Extract the (X, Y) coordinate from the center of the cell holding the provided text.  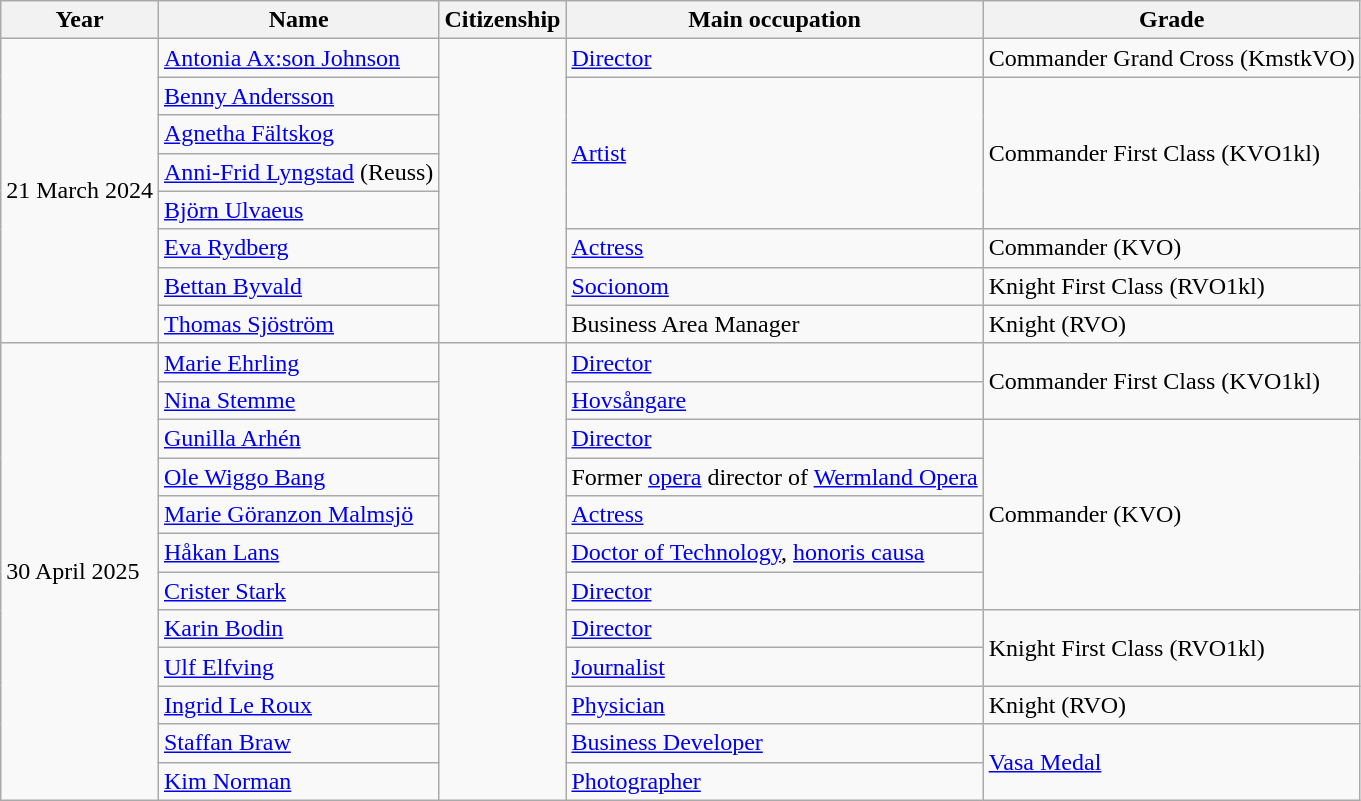
30 April 2025 (80, 572)
Socionom (774, 286)
21 March 2024 (80, 191)
Business Developer (774, 743)
Grade (1172, 20)
Crister Stark (298, 591)
Thomas Sjöström (298, 324)
Björn Ulvaeus (298, 210)
Kim Norman (298, 781)
Physician (774, 705)
Anni-Frid Lyngstad (Reuss) (298, 172)
Agnetha Fältskog (298, 134)
Håkan Lans (298, 553)
Year (80, 20)
Marie Ehrling (298, 362)
Main occupation (774, 20)
Commander Grand Cross (KmstkVO) (1172, 58)
Nina Stemme (298, 400)
Marie Göranzon Malmsjö (298, 515)
Former opera director of Wermland Opera (774, 477)
Ulf Elfving (298, 667)
Vasa Medal (1172, 762)
Citizenship (502, 20)
Eva Rydberg (298, 248)
Benny Andersson (298, 96)
Doctor of Technology, honoris causa (774, 553)
Antonia Ax:son Johnson (298, 58)
Staffan Braw (298, 743)
Hovsångare (774, 400)
Gunilla Arhén (298, 438)
Business Area Manager (774, 324)
Photographer (774, 781)
Ingrid Le Roux (298, 705)
Journalist (774, 667)
Karin Bodin (298, 629)
Ole Wiggo Bang (298, 477)
Artist (774, 153)
Bettan Byvald (298, 286)
Name (298, 20)
